For the text-containing cell, return its midpoint in [X, Y] coordinate format. 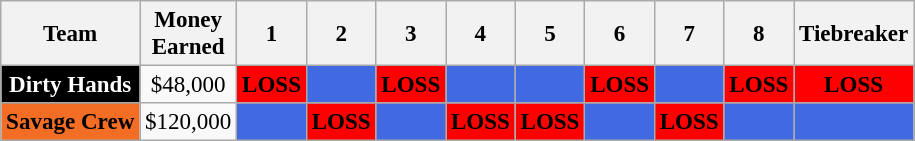
Tiebreaker [854, 34]
2 [341, 34]
$120,000 [188, 122]
1 [272, 34]
Savage Crew [70, 122]
3 [411, 34]
8 [759, 34]
MoneyEarned [188, 34]
4 [481, 34]
Dirty Hands [70, 85]
5 [550, 34]
Team [70, 34]
$48,000 [188, 85]
7 [689, 34]
6 [620, 34]
